Locate the cell with the specified text and output its (X, Y) center coordinate. 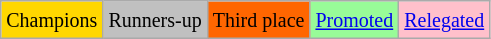
Runners-up (155, 20)
Relegated (444, 20)
Third place (258, 20)
Champions (52, 20)
Promoted (354, 20)
